Return the (X, Y) coordinate for the center point of the cell that contains the specified text.  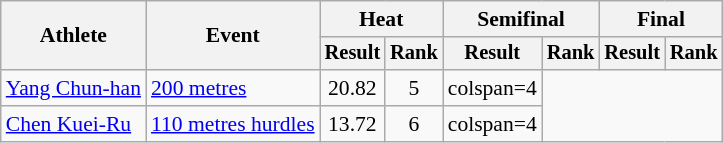
Athlete (74, 36)
Event (233, 36)
20.82 (353, 88)
Final (660, 19)
200 metres (233, 88)
5 (414, 88)
110 metres hurdles (233, 124)
Chen Kuei-Ru (74, 124)
13.72 (353, 124)
Semifinal (522, 19)
6 (414, 124)
Yang Chun-han (74, 88)
Heat (382, 19)
